Return the (x, y) coordinate for the center point of the cell that contains the specified text.  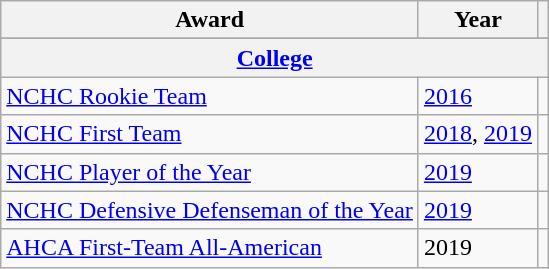
AHCA First-Team All-American (210, 248)
Award (210, 20)
College (275, 58)
2016 (478, 96)
NCHC Player of the Year (210, 172)
NCHC First Team (210, 134)
NCHC Rookie Team (210, 96)
NCHC Defensive Defenseman of the Year (210, 210)
Year (478, 20)
2018, 2019 (478, 134)
